From the cell containing the given text, extract its center point as [x, y] coordinate. 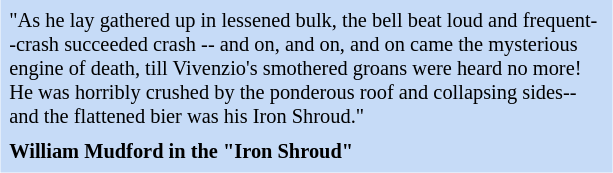
William Mudford in the "Iron Shroud" [306, 152]
